Search for the cell housing the specified text and yield its (x, y) center coordinate. 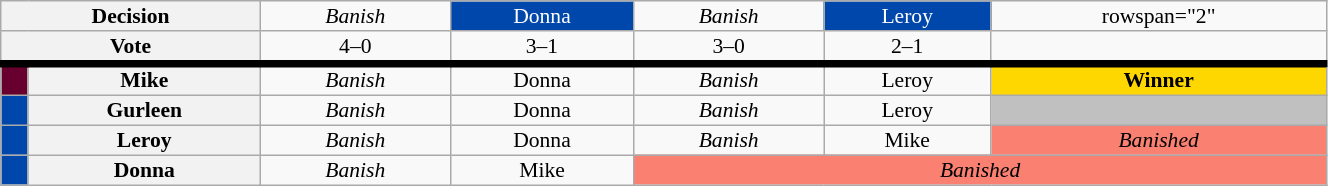
3–1 (542, 48)
4–0 (355, 48)
Gurleen (144, 111)
Decision (131, 16)
rowspan="2" (1159, 16)
2–1 (908, 48)
Vote (131, 48)
3–0 (729, 48)
Winner (1159, 80)
